Scan for the cell matching the given text and deliver its [X, Y] coordinate at center. 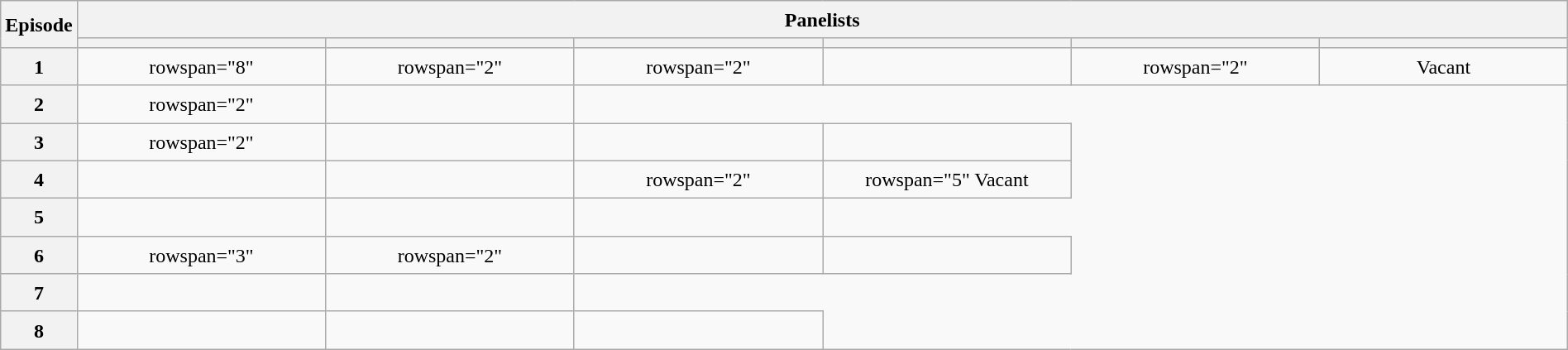
2 [39, 104]
4 [39, 180]
3 [39, 141]
8 [39, 330]
Episode [39, 25]
5 [39, 218]
rowspan="5" Vacant [947, 180]
Panelists [822, 20]
Vacant [1444, 66]
rowspan="8" [201, 66]
6 [39, 255]
1 [39, 66]
rowspan="3" [201, 255]
7 [39, 293]
